Determine the [X, Y] coordinate at the center of the cell enclosing the given text.  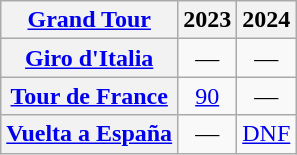
Vuelta a España [90, 134]
Giro d'Italia [90, 58]
Grand Tour [90, 20]
Tour de France [90, 96]
2023 [208, 20]
DNF [266, 134]
90 [208, 96]
2024 [266, 20]
